Locate the cell with the specified text and output its (X, Y) center coordinate. 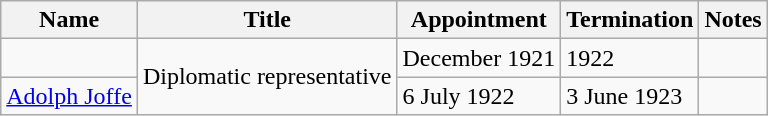
6 July 1922 (479, 96)
Notes (733, 20)
3 June 1923 (630, 96)
Appointment (479, 20)
Termination (630, 20)
December 1921 (479, 58)
1922 (630, 58)
Adolph Joffe (70, 96)
Diplomatic representative (267, 77)
Name (70, 20)
Title (267, 20)
